Detect which cell encompasses the target text, then output its (X, Y) center coordinate. 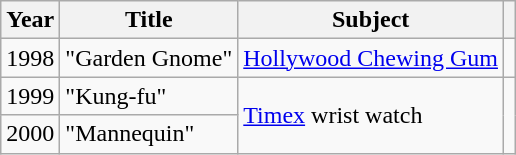
Hollywood Chewing Gum (371, 58)
Title (149, 20)
Year (30, 20)
"Mannequin" (149, 134)
Timex wrist watch (371, 115)
"Kung-fu" (149, 96)
1998 (30, 58)
1999 (30, 96)
"Garden Gnome" (149, 58)
2000 (30, 134)
Subject (371, 20)
